Scan for the cell matching the given text and deliver its (X, Y) coordinate at center. 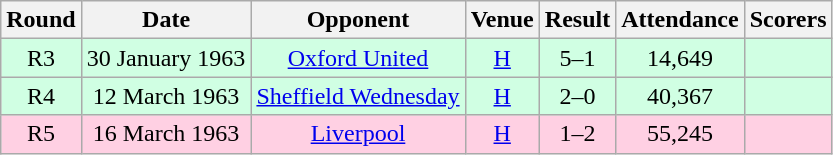
Liverpool (358, 134)
55,245 (680, 134)
R3 (41, 58)
Round (41, 20)
1–2 (577, 134)
Opponent (358, 20)
40,367 (680, 96)
30 January 1963 (166, 58)
Result (577, 20)
Scorers (788, 20)
Date (166, 20)
R5 (41, 134)
14,649 (680, 58)
5–1 (577, 58)
Sheffield Wednesday (358, 96)
Attendance (680, 20)
Venue (502, 20)
2–0 (577, 96)
R4 (41, 96)
16 March 1963 (166, 134)
Oxford United (358, 58)
12 March 1963 (166, 96)
